For the text-containing cell, return its midpoint in (X, Y) coordinate format. 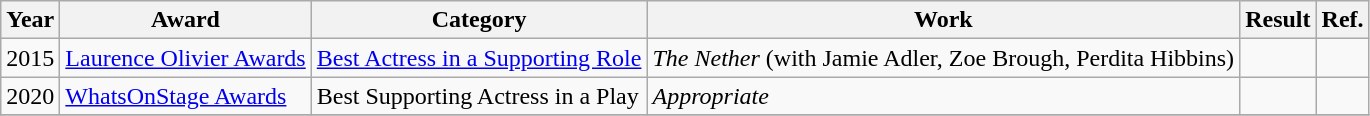
2015 (30, 58)
The Nether (with Jamie Adler, Zoe Brough, Perdita Hibbins) (944, 58)
Year (30, 20)
Ref. (1342, 20)
Appropriate (944, 96)
Award (186, 20)
Best Actress in a Supporting Role (479, 58)
Laurence Olivier Awards (186, 58)
Category (479, 20)
Best Supporting Actress in a Play (479, 96)
Work (944, 20)
2020 (30, 96)
Result (1278, 20)
WhatsOnStage Awards (186, 96)
